Capture the cell that displays the provided text and extract its (X, Y) central coordinate. 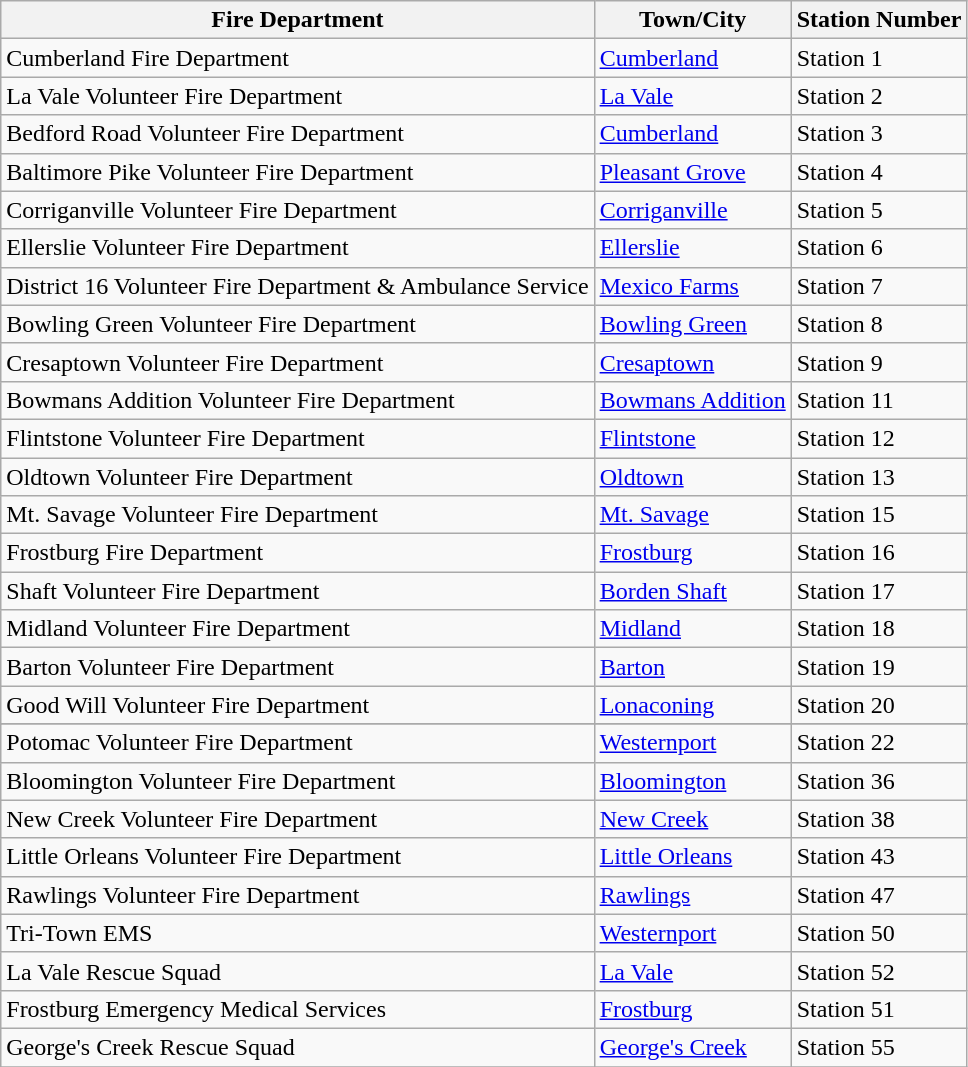
New Creek Volunteer Fire Department (298, 819)
Shaft Volunteer Fire Department (298, 591)
Bowling Green Volunteer Fire Department (298, 324)
Corriganville Volunteer Fire Department (298, 210)
Good Will Volunteer Fire Department (298, 705)
Flintstone (692, 438)
Station 43 (879, 857)
Station 11 (879, 400)
Bloomington Volunteer Fire Department (298, 781)
Mt. Savage (692, 515)
George's Creek (692, 1047)
District 16 Volunteer Fire Department & Ambulance Service (298, 286)
Baltimore Pike Volunteer Fire Department (298, 172)
Midland (692, 629)
Cresaptown (692, 362)
Station 13 (879, 477)
Fire Department (298, 20)
Little Orleans (692, 857)
New Creek (692, 819)
Station 36 (879, 781)
Station Number (879, 20)
Oldtown (692, 477)
Station 18 (879, 629)
Station 4 (879, 172)
Frostburg Emergency Medical Services (298, 1009)
Station 55 (879, 1047)
Station 7 (879, 286)
Ellerslie Volunteer Fire Department (298, 248)
Bowling Green (692, 324)
Rawlings Volunteer Fire Department (298, 895)
Station 50 (879, 933)
Bowmans Addition (692, 400)
Ellerslie (692, 248)
Mexico Farms (692, 286)
Station 1 (879, 58)
Tri-Town EMS (298, 933)
Pleasant Grove (692, 172)
Station 22 (879, 743)
Station 16 (879, 553)
Potomac Volunteer Fire Department (298, 743)
Station 9 (879, 362)
Barton (692, 667)
George's Creek Rescue Squad (298, 1047)
Borden Shaft (692, 591)
Town/City (692, 20)
Cumberland Fire Department (298, 58)
La Vale Rescue Squad (298, 971)
Mt. Savage Volunteer Fire Department (298, 515)
Station 6 (879, 248)
Station 47 (879, 895)
Station 52 (879, 971)
Station 12 (879, 438)
Station 3 (879, 134)
Station 20 (879, 705)
Station 2 (879, 96)
Station 5 (879, 210)
Bedford Road Volunteer Fire Department (298, 134)
Lonaconing (692, 705)
Flintstone Volunteer Fire Department (298, 438)
Station 8 (879, 324)
Frostburg Fire Department (298, 553)
Barton Volunteer Fire Department (298, 667)
Oldtown Volunteer Fire Department (298, 477)
Bowmans Addition Volunteer Fire Department (298, 400)
Station 17 (879, 591)
Bloomington (692, 781)
Cresaptown Volunteer Fire Department (298, 362)
Rawlings (692, 895)
Station 15 (879, 515)
Station 38 (879, 819)
Little Orleans Volunteer Fire Department (298, 857)
Station 51 (879, 1009)
Corriganville (692, 210)
La Vale Volunteer Fire Department (298, 96)
Station 19 (879, 667)
Midland Volunteer Fire Department (298, 629)
